Search for the cell housing the specified text and yield its [X, Y] center coordinate. 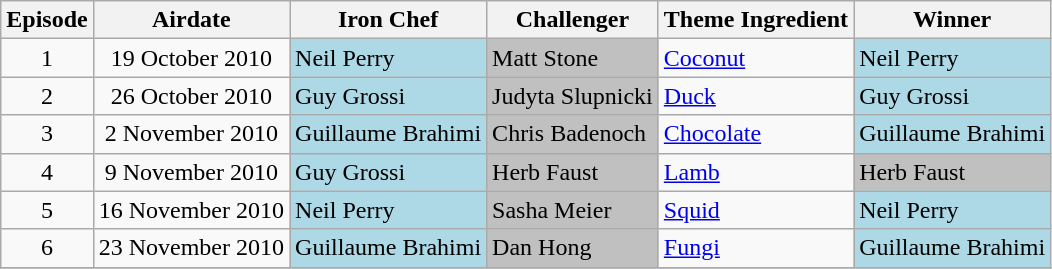
Lamb [756, 172]
26 October 2010 [191, 96]
Chocolate [756, 134]
3 [47, 134]
Episode [47, 20]
Challenger [573, 20]
9 November 2010 [191, 172]
Winner [952, 20]
2 November 2010 [191, 134]
5 [47, 210]
Squid [756, 210]
Iron Chef [388, 20]
4 [47, 172]
Theme Ingredient [756, 20]
Matt Stone [573, 58]
19 October 2010 [191, 58]
Coconut [756, 58]
16 November 2010 [191, 210]
Sasha Meier [573, 210]
23 November 2010 [191, 248]
2 [47, 96]
Fungi [756, 248]
6 [47, 248]
1 [47, 58]
Dan Hong [573, 248]
Chris Badenoch [573, 134]
Airdate [191, 20]
Duck [756, 96]
Judyta Slupnicki [573, 96]
